Return (x, y) of the center of cell containing provided text 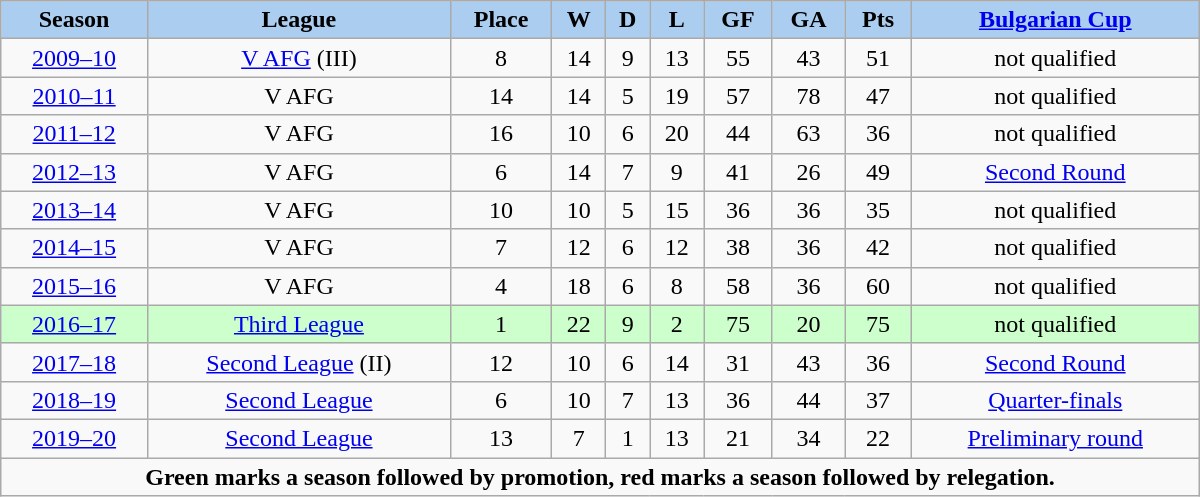
51 (878, 58)
63 (808, 134)
60 (878, 286)
2018–19 (74, 400)
2013–14 (74, 210)
2014–15 (74, 248)
21 (738, 438)
Green marks a season followed by promotion, red marks a season followed by relegation. (600, 477)
15 (677, 210)
2011–12 (74, 134)
38 (738, 248)
Quarter-finals (1055, 400)
Preliminary round (1055, 438)
42 (878, 248)
Bulgarian Cup (1055, 20)
31 (738, 362)
4 (500, 286)
2015–16 (74, 286)
GF (738, 20)
Second League (II) (298, 362)
2017–18 (74, 362)
GA (808, 20)
26 (808, 172)
49 (878, 172)
35 (878, 210)
57 (738, 96)
16 (500, 134)
37 (878, 400)
W (579, 20)
V AFG (III) (298, 58)
41 (738, 172)
2 (677, 324)
2012–13 (74, 172)
19 (677, 96)
Third League (298, 324)
78 (808, 96)
47 (878, 96)
Pts (878, 20)
2009–10 (74, 58)
18 (579, 286)
2016–17 (74, 324)
2010–11 (74, 96)
Season (74, 20)
L (677, 20)
D (628, 20)
League (298, 20)
55 (738, 58)
34 (808, 438)
Place (500, 20)
58 (738, 286)
2019–20 (74, 438)
